Pinpoint the cell where the given text exists, returning its (x, y) midpoint coordinate. 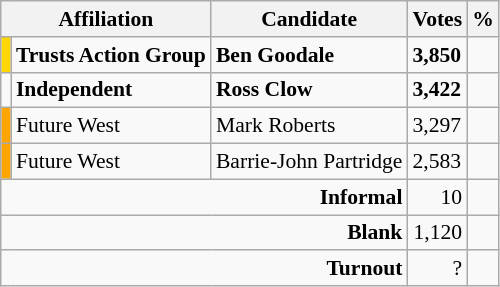
Mark Roberts (310, 126)
Votes (437, 19)
% (483, 19)
Barrie-John Partridge (310, 162)
Affiliation (106, 19)
Blank (204, 233)
3,297 (437, 126)
? (437, 269)
Ross Clow (310, 90)
2,583 (437, 162)
1,120 (437, 233)
Informal (204, 197)
Candidate (310, 19)
3,850 (437, 55)
Trusts Action Group (111, 55)
Turnout (204, 269)
3,422 (437, 90)
Independent (111, 90)
10 (437, 197)
Ben Goodale (310, 55)
